For the text-containing cell, return its midpoint in [X, Y] coordinate format. 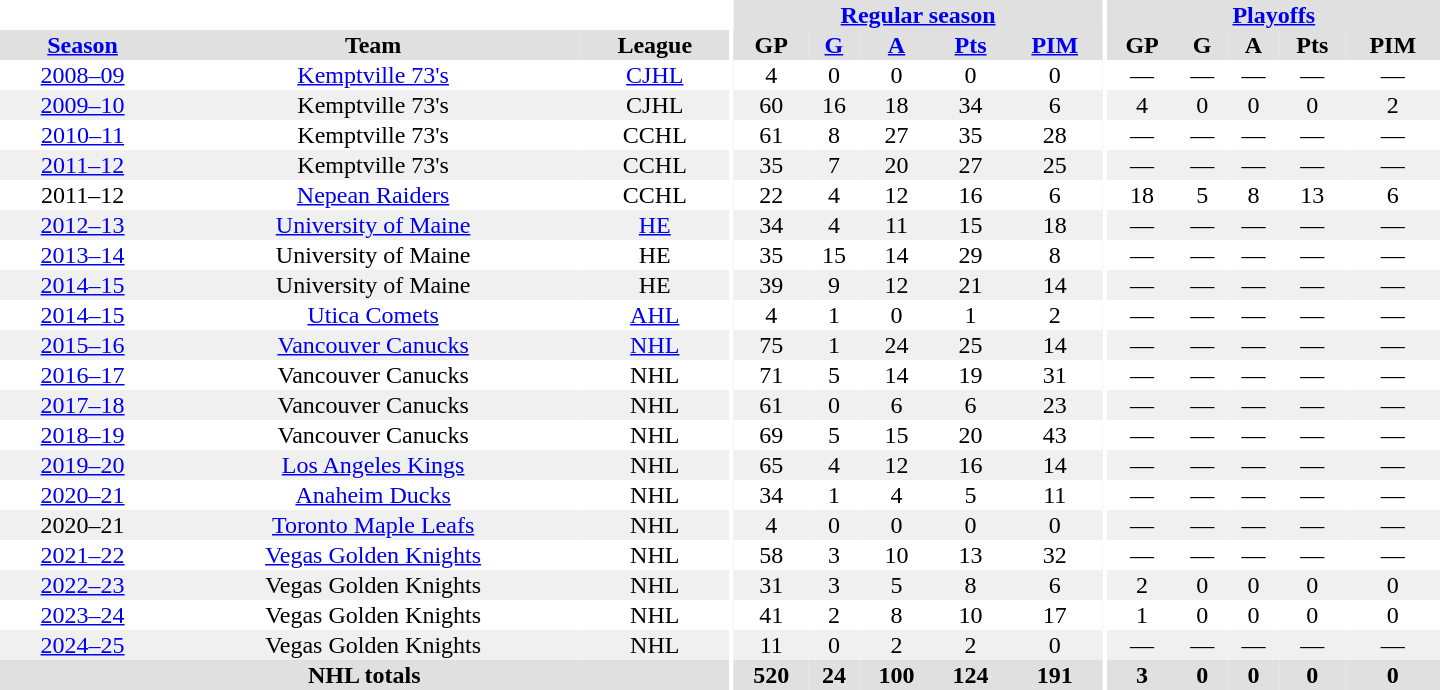
Utica Comets [373, 315]
22 [771, 195]
2010–11 [82, 135]
29 [971, 255]
Playoffs [1274, 15]
Nepean Raiders [373, 195]
Regular season [918, 15]
60 [771, 105]
Team [373, 45]
69 [771, 435]
71 [771, 375]
NHL totals [364, 675]
65 [771, 465]
2017–18 [82, 405]
2019–20 [82, 465]
Toronto Maple Leafs [373, 525]
9 [834, 285]
39 [771, 285]
2022–23 [82, 585]
23 [1055, 405]
2015–16 [82, 345]
520 [771, 675]
100 [897, 675]
2008–09 [82, 75]
17 [1055, 615]
41 [771, 615]
7 [834, 165]
Anaheim Ducks [373, 495]
124 [971, 675]
2009–10 [82, 105]
75 [771, 345]
191 [1055, 675]
58 [771, 555]
Los Angeles Kings [373, 465]
Season [82, 45]
2024–25 [82, 645]
2021–22 [82, 555]
21 [971, 285]
2013–14 [82, 255]
32 [1055, 555]
2018–19 [82, 435]
2016–17 [82, 375]
AHL [654, 315]
28 [1055, 135]
19 [971, 375]
2012–13 [82, 225]
43 [1055, 435]
2023–24 [82, 615]
League [654, 45]
